Identify which cell holds the provided text, then report its (X, Y) central coordinate. 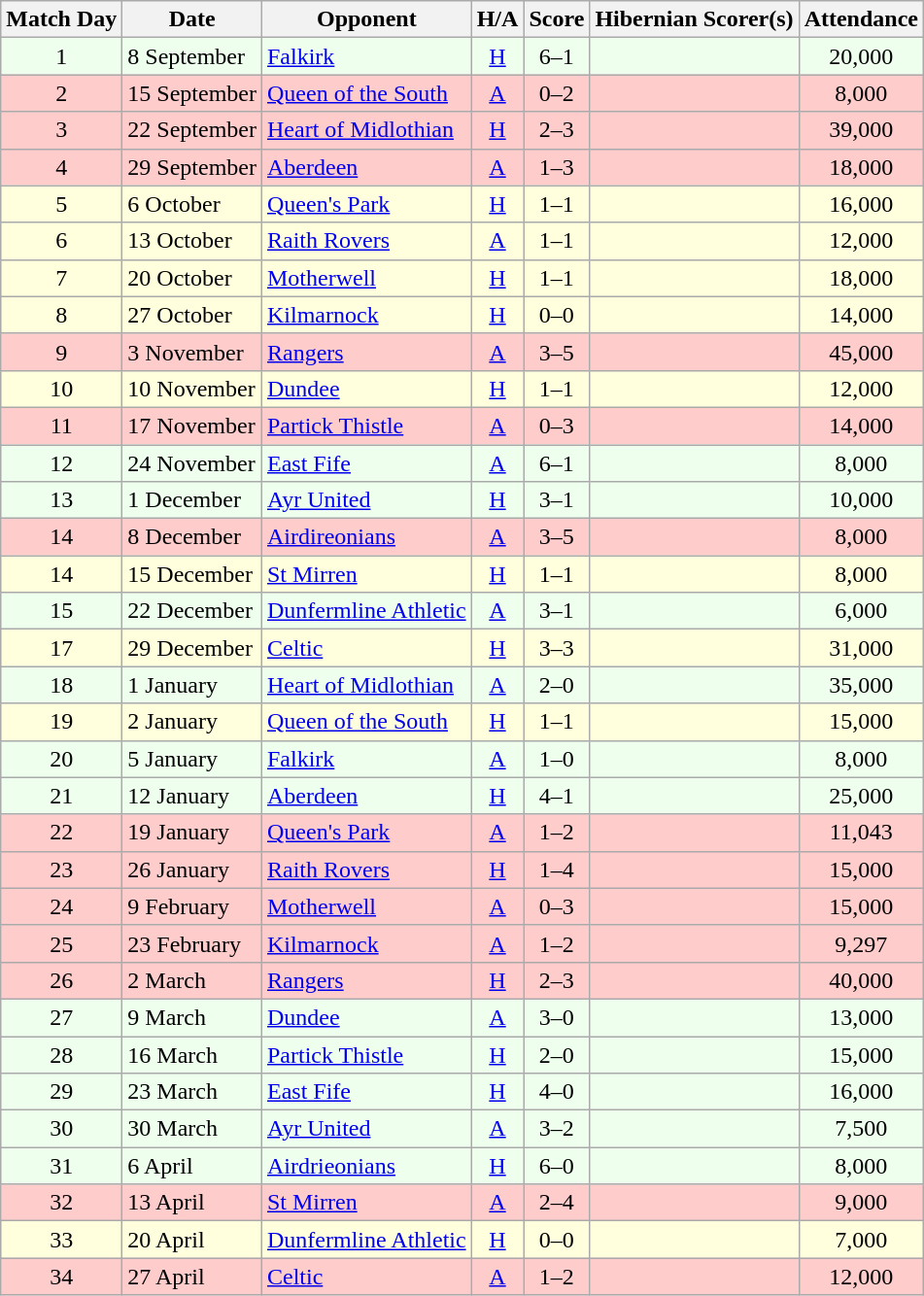
22 December (192, 611)
4–0 (557, 1092)
2 January (192, 722)
30 March (192, 1129)
3 (62, 130)
15 December (192, 574)
34 (62, 1277)
45,000 (861, 352)
19 January (192, 833)
25 (62, 943)
9 March (192, 1017)
7,000 (861, 1240)
23 March (192, 1092)
13 October (192, 241)
3–2 (557, 1129)
18 (62, 685)
22 September (192, 130)
6 (62, 241)
28 (62, 1054)
8 September (192, 56)
9 (62, 352)
1–4 (557, 870)
1–0 (557, 759)
3–3 (557, 648)
1 (62, 56)
19 (62, 722)
21 (62, 796)
Airdireonians (366, 537)
30 (62, 1129)
16 March (192, 1054)
31 (62, 1166)
4 (62, 167)
22 (62, 833)
32 (62, 1203)
8 December (192, 537)
20,000 (861, 56)
5 January (192, 759)
25,000 (861, 796)
2–4 (557, 1203)
13 (62, 500)
Hibernian Scorer(s) (694, 19)
Airdrieonians (366, 1166)
7 (62, 278)
2 (62, 93)
1–3 (557, 167)
13,000 (861, 1017)
10 November (192, 389)
9,297 (861, 943)
0–2 (557, 93)
10 (62, 389)
20 October (192, 278)
24 November (192, 463)
31,000 (861, 648)
H/A (497, 19)
17 (62, 648)
Attendance (861, 19)
39,000 (861, 130)
9 February (192, 906)
29 September (192, 167)
9,000 (861, 1203)
15 (62, 611)
23 February (192, 943)
3 November (192, 352)
Date (192, 19)
15 September (192, 93)
11,043 (861, 833)
33 (62, 1240)
20 April (192, 1240)
Score (557, 19)
8 (62, 315)
11 (62, 426)
10,000 (861, 500)
Opponent (366, 19)
35,000 (861, 685)
Match Day (62, 19)
40,000 (861, 980)
3–0 (557, 1017)
24 (62, 906)
13 April (192, 1203)
4–1 (557, 796)
26 (62, 980)
29 December (192, 648)
7,500 (861, 1129)
2 March (192, 980)
26 January (192, 870)
27 April (192, 1277)
6 October (192, 204)
6 April (192, 1166)
27 October (192, 315)
17 November (192, 426)
6,000 (861, 611)
1 January (192, 685)
12 January (192, 796)
20 (62, 759)
23 (62, 870)
5 (62, 204)
29 (62, 1092)
1 December (192, 500)
12 (62, 463)
27 (62, 1017)
6–0 (557, 1166)
